Search for the cell housing the specified text and yield its [X, Y] center coordinate. 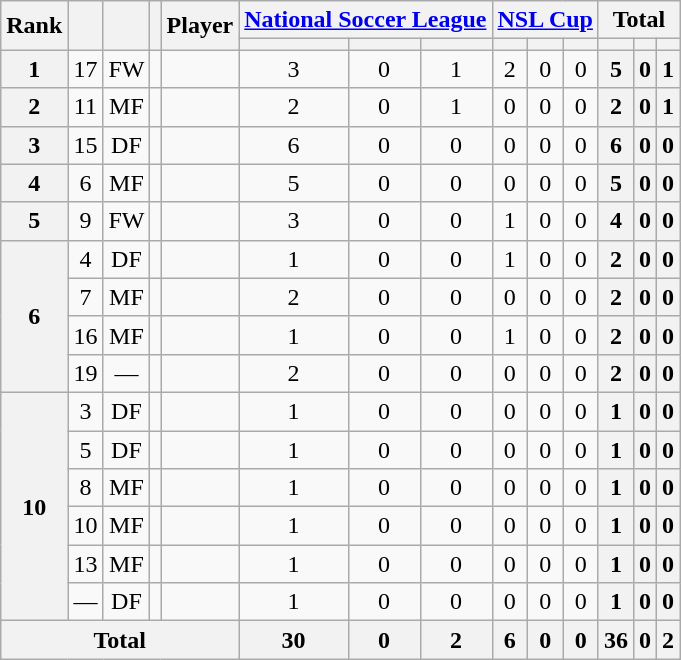
8 [86, 488]
16 [86, 335]
15 [86, 145]
7 [86, 297]
17 [86, 69]
NSL Cup [545, 20]
30 [294, 640]
Rank [34, 26]
11 [86, 107]
36 [616, 640]
9 [86, 221]
Player [200, 26]
19 [86, 373]
National Soccer League [366, 20]
13 [86, 564]
